Return the (x, y) coordinate for the center point of the cell that contains the specified text.  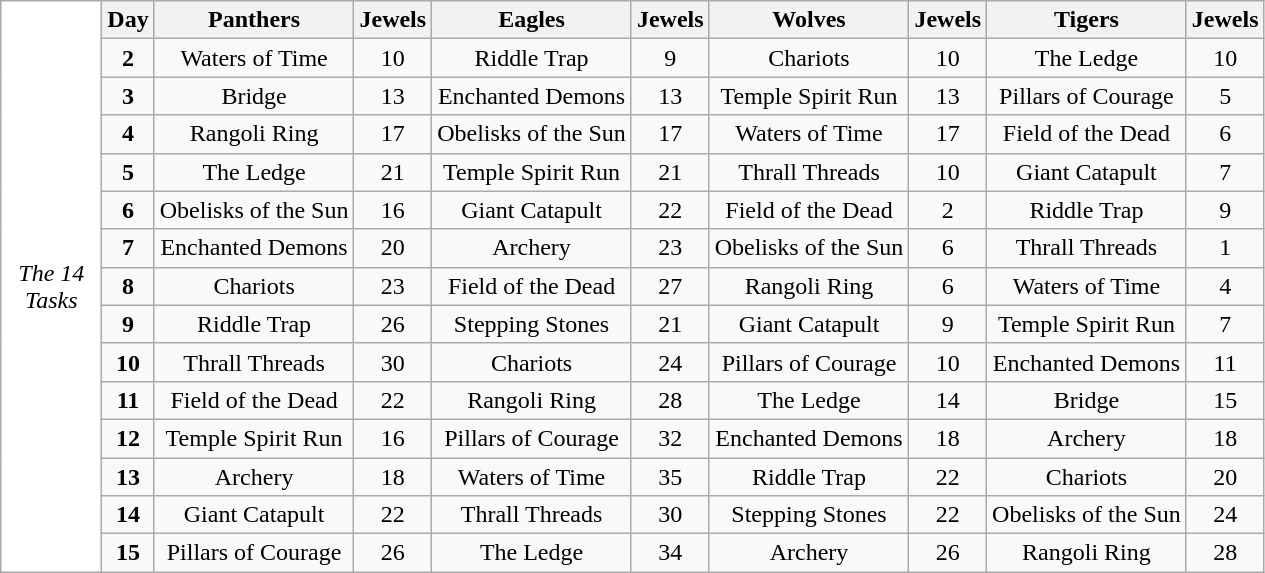
Panthers (254, 20)
8 (128, 286)
Tigers (1087, 20)
3 (128, 96)
The 14 Tasks (52, 286)
1 (1225, 248)
32 (670, 438)
Wolves (809, 20)
27 (670, 286)
35 (670, 477)
Eagles (532, 20)
34 (670, 553)
12 (128, 438)
Day (128, 20)
